For the text-containing cell, return its midpoint in [X, Y] coordinate format. 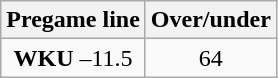
64 [210, 58]
WKU –11.5 [74, 58]
Pregame line [74, 20]
Over/under [210, 20]
